Return [x, y] of the center of cell containing provided text 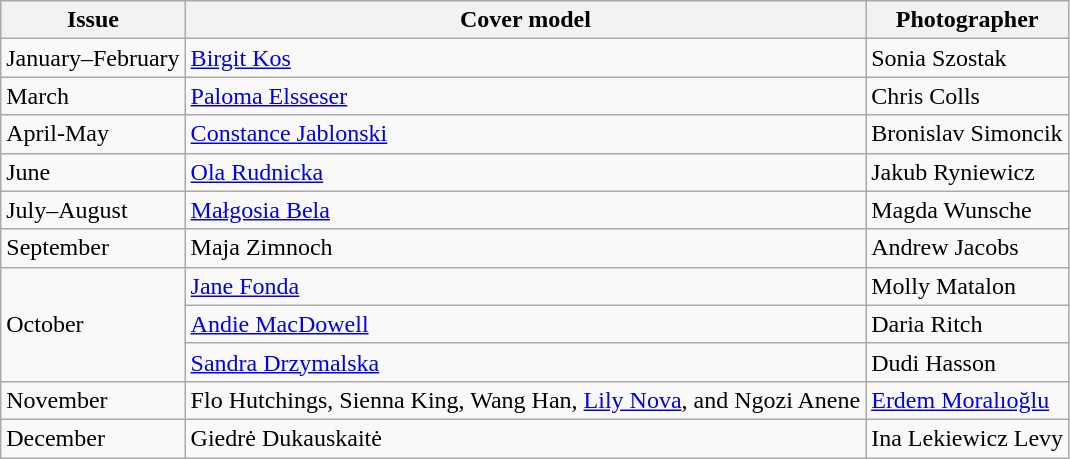
Małgosia Bela [526, 210]
Flo Hutchings, Sienna King, Wang Han, Lily Nova, and Ngozi Anene [526, 400]
Constance Jablonski [526, 134]
Cover model [526, 20]
Ola Rudnicka [526, 172]
Giedrė Dukauskaitė [526, 438]
Chris Colls [968, 96]
Maja Zimnoch [526, 248]
Bronislav Simoncik [968, 134]
Paloma Elsseser [526, 96]
Sonia Szostak [968, 58]
Issue [93, 20]
January–February [93, 58]
Daria Ritch [968, 324]
December [93, 438]
June [93, 172]
Ina Lekiewicz Levy [968, 438]
Photographer [968, 20]
Dudi Hasson [968, 362]
October [93, 324]
July–August [93, 210]
Jakub Ryniewicz [968, 172]
Birgit Kos [526, 58]
Sandra Drzymalska [526, 362]
Andrew Jacobs [968, 248]
March [93, 96]
September [93, 248]
April-May [93, 134]
Jane Fonda [526, 286]
Andie MacDowell [526, 324]
Erdem Moralıoğlu [968, 400]
Molly Matalon [968, 286]
Magda Wunsche [968, 210]
November [93, 400]
